Pinpoint the cell where the given text exists, returning its (x, y) midpoint coordinate. 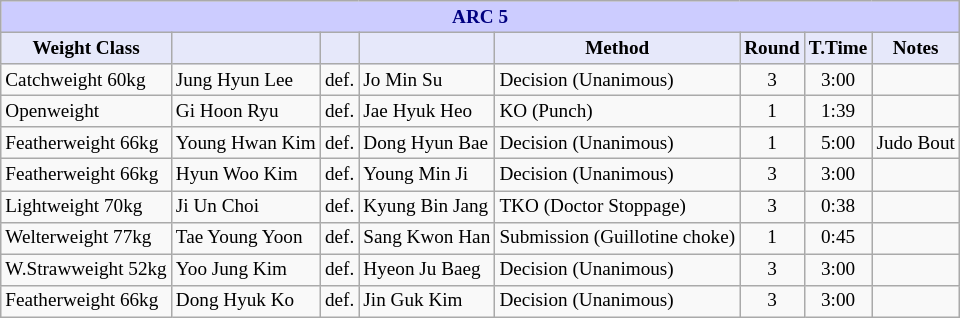
Jung Hyun Lee (246, 80)
1:39 (838, 111)
Lightweight 70kg (86, 206)
Openweight (86, 111)
Dong Hyuk Ko (246, 301)
5:00 (838, 143)
Jin Guk Kim (427, 301)
Ji Un Choi (246, 206)
Catchweight 60kg (86, 80)
Hyun Woo Kim (246, 175)
Jo Min Su (427, 80)
Kyung Bin Jang (427, 206)
Notes (916, 48)
Tae Young Yoon (246, 238)
0:45 (838, 238)
Hyeon Ju Baeg (427, 270)
Method (618, 48)
Judo Bout (916, 143)
Welterweight 77kg (86, 238)
W.Strawweight 52kg (86, 270)
TKO (Doctor Stoppage) (618, 206)
Yoo Jung Kim (246, 270)
Sang Kwon Han (427, 238)
ARC 5 (480, 17)
Weight Class (86, 48)
Gi Hoon Ryu (246, 111)
Young Hwan Kim (246, 143)
0:38 (838, 206)
T.Time (838, 48)
Dong Hyun Bae (427, 143)
Submission (Guillotine choke) (618, 238)
Round (772, 48)
Jae Hyuk Heo (427, 111)
Young Min Ji (427, 175)
KO (Punch) (618, 111)
